From the cell containing the given text, extract its center point as [X, Y] coordinate. 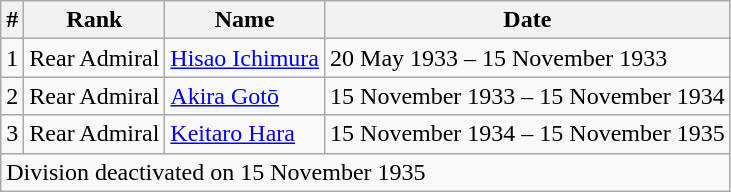
15 November 1933 – 15 November 1934 [528, 96]
Date [528, 20]
20 May 1933 – 15 November 1933 [528, 58]
# [12, 20]
Akira Gotō [245, 96]
2 [12, 96]
Name [245, 20]
Keitaro Hara [245, 134]
Division deactivated on 15 November 1935 [366, 172]
Hisao Ichimura [245, 58]
15 November 1934 – 15 November 1935 [528, 134]
3 [12, 134]
1 [12, 58]
Rank [94, 20]
